Capture the cell that displays the provided text and extract its (x, y) central coordinate. 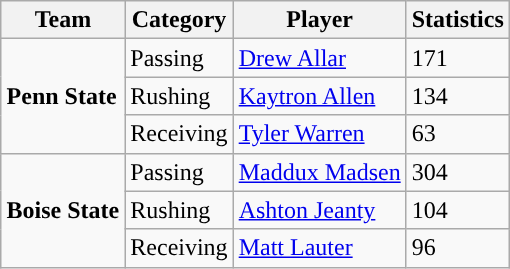
Maddux Madsen (320, 172)
104 (458, 210)
Matt Lauter (320, 248)
Penn State (63, 96)
Team (63, 20)
Kaytron Allen (320, 96)
Tyler Warren (320, 134)
63 (458, 134)
Drew Allar (320, 58)
Ashton Jeanty (320, 210)
Boise State (63, 210)
171 (458, 58)
Player (320, 20)
Category (179, 20)
Statistics (458, 20)
134 (458, 96)
304 (458, 172)
96 (458, 248)
